Return [X, Y] of the center of cell containing provided text 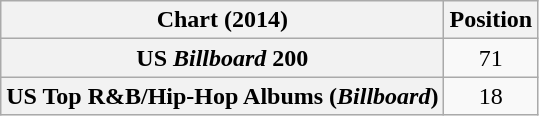
US Top R&B/Hip-Hop Albums (Billboard) [222, 96]
Chart (2014) [222, 20]
Position [491, 20]
18 [491, 96]
71 [491, 58]
US Billboard 200 [222, 58]
